Return the (X, Y) coordinate for the center point of the cell that contains the specified text.  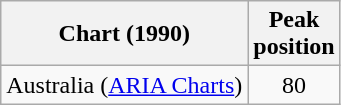
Chart (1990) (124, 34)
Peakposition (294, 34)
Australia (ARIA Charts) (124, 85)
80 (294, 85)
